Locate the cell with the specified text and output its [x, y] center coordinate. 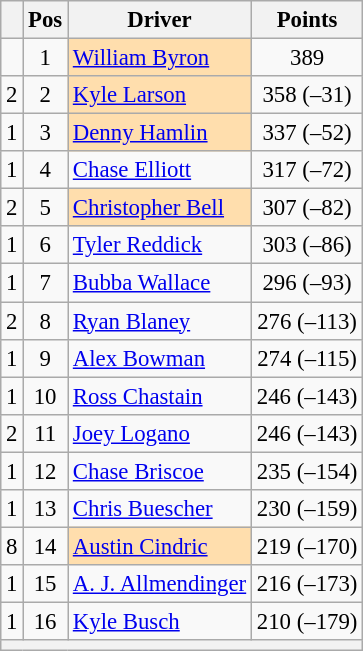
307 (–82) [306, 208]
389 [306, 58]
4 [46, 170]
219 (–170) [306, 546]
Chase Elliott [160, 170]
Austin Cindric [160, 546]
7 [46, 283]
Ryan Blaney [160, 321]
Ross Chastain [160, 396]
Bubba Wallace [160, 283]
14 [46, 546]
Points [306, 20]
Chris Buescher [160, 509]
10 [46, 396]
5 [46, 208]
William Byron [160, 58]
Tyler Reddick [160, 245]
296 (–93) [306, 283]
Alex Bowman [160, 358]
6 [46, 245]
11 [46, 433]
230 (–159) [306, 509]
Kyle Larson [160, 95]
276 (–113) [306, 321]
303 (–86) [306, 245]
15 [46, 584]
216 (–173) [306, 584]
Driver [160, 20]
Denny Hamlin [160, 133]
Chase Briscoe [160, 471]
235 (–154) [306, 471]
Kyle Busch [160, 621]
16 [46, 621]
Pos [46, 20]
Christopher Bell [160, 208]
12 [46, 471]
9 [46, 358]
210 (–179) [306, 621]
13 [46, 509]
A. J. Allmendinger [160, 584]
3 [46, 133]
337 (–52) [306, 133]
Joey Logano [160, 433]
317 (–72) [306, 170]
358 (–31) [306, 95]
274 (–115) [306, 358]
